Output the [x, y] coordinate of the center of the cell containing the given text.  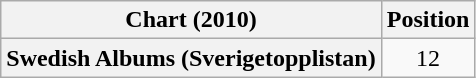
Position [428, 20]
Chart (2010) [191, 20]
12 [428, 58]
Swedish Albums (Sverigetopplistan) [191, 58]
